Return the (X, Y) coordinate for the center point of the cell that contains the specified text.  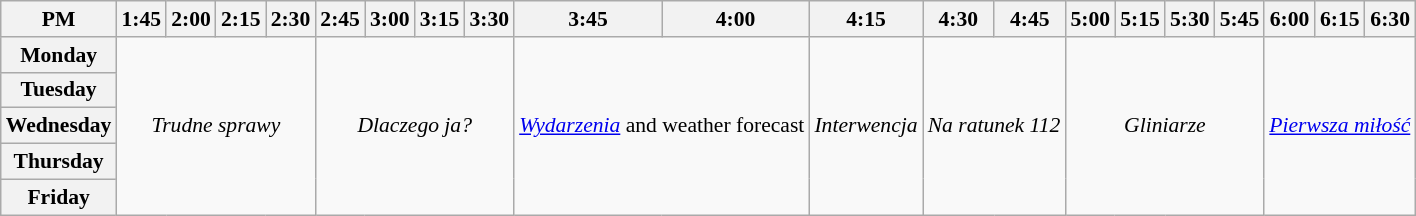
2:45 (340, 19)
Thursday (59, 162)
5:15 (1140, 19)
6:00 (1289, 19)
3:45 (588, 19)
Tuesday (59, 90)
Na ratunek 112 (994, 126)
4:45 (1030, 19)
4:30 (958, 19)
4:00 (736, 19)
Trudne sprawy (216, 126)
2:00 (191, 19)
PM (59, 19)
Interwencja (866, 126)
Dlaczego ja? (414, 126)
Pierwsza miłość (1340, 126)
5:00 (1090, 19)
5:45 (1240, 19)
4:15 (866, 19)
2:30 (291, 19)
Monday (59, 55)
6:30 (1390, 19)
3:00 (390, 19)
Wednesday (59, 126)
2:15 (241, 19)
Wydarzenia and weather forecast (662, 126)
5:30 (1190, 19)
3:30 (489, 19)
1:45 (141, 19)
3:15 (440, 19)
Friday (59, 197)
Gliniarze (1164, 126)
6:15 (1340, 19)
